Scan for the cell matching the given text and deliver its (x, y) coordinate at center. 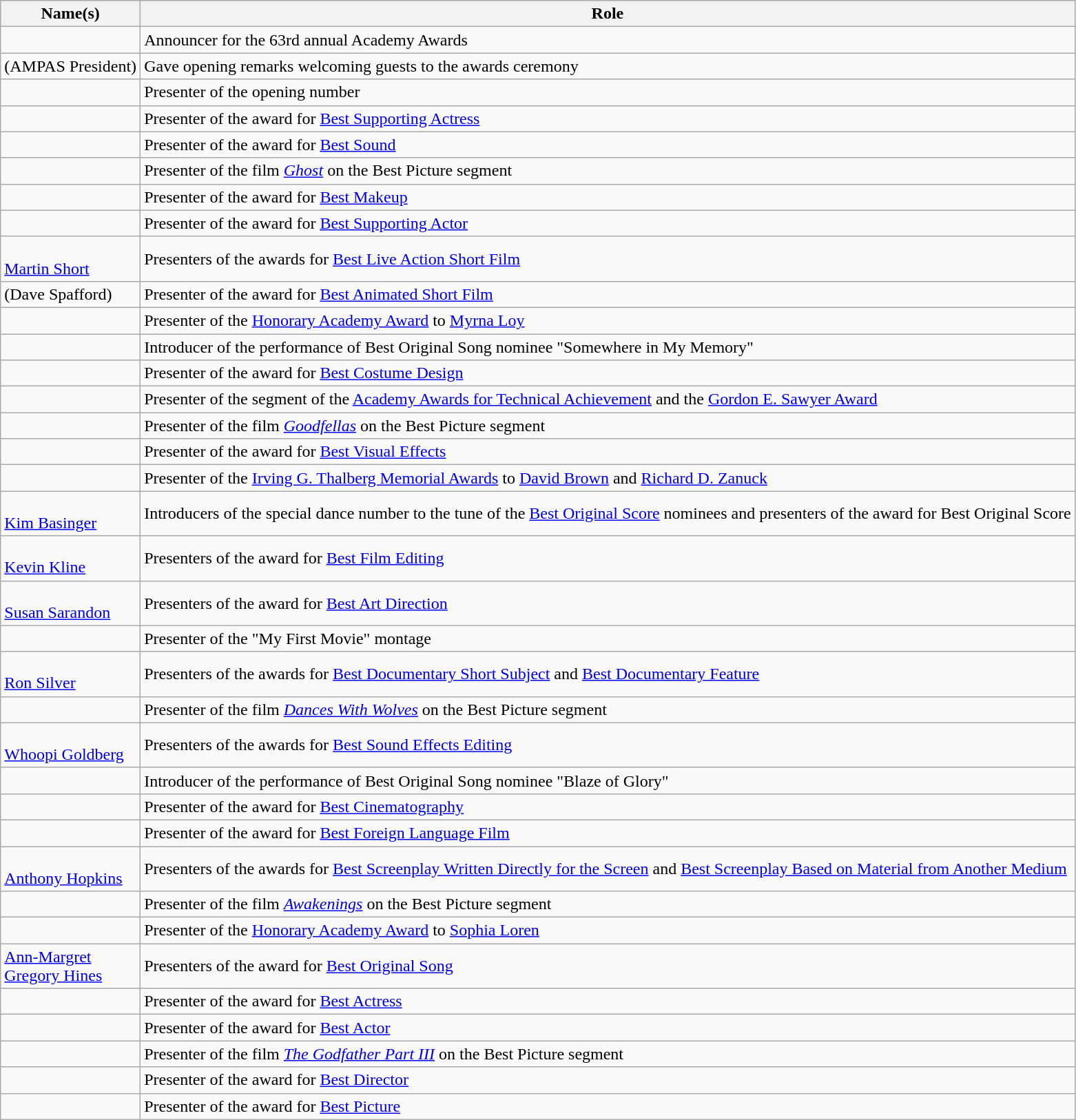
Presenter of the award for Best Director (608, 1080)
Presenter of the award for Best Costume Design (608, 373)
Presenter of the film The Godfather Part III on the Best Picture segment (608, 1054)
Presenter of the Honorary Academy Award to Sophia Loren (608, 931)
Presenter of the film Goodfellas on the Best Picture segment (608, 426)
Presenter of the opening number (608, 92)
Presenter of the award for Best Cinematography (608, 807)
Presenter of the award for Best Supporting Actor (608, 223)
Presenter of the award for Best Picture (608, 1106)
Presenter of the Irving G. Thalberg Memorial Awards to David Brown and Richard D. Zanuck (608, 478)
Ann-MargretGregory Hines (70, 966)
Presenter of the Honorary Academy Award to Myrna Loy (608, 320)
Presenter of the award for Best Makeup (608, 197)
Martin Short (70, 259)
Announcer for the 63rd annual Academy Awards (608, 40)
Role (608, 14)
Presenters of the awards for Best Screenplay Written Directly for the Screen and Best Screenplay Based on Material from Another Medium (608, 868)
Presenter of the film Awakenings on the Best Picture segment (608, 904)
Presenters of the award for Best Film Editing (608, 558)
Presenter of the award for Best Visual Effects (608, 452)
Name(s) (70, 14)
(Dave Spafford) (70, 294)
Kevin Kline (70, 558)
Presenter of the award for Best Supporting Actress (608, 118)
Ron Silver (70, 674)
Presenters of the awards for Best Sound Effects Editing (608, 745)
(AMPAS President) (70, 66)
Introducer of the performance of Best Original Song nominee "Blaze of Glory" (608, 780)
Gave opening remarks welcoming guests to the awards ceremony (608, 66)
Whoopi Goldberg (70, 745)
Presenters of the awards for Best Documentary Short Subject and Best Documentary Feature (608, 674)
Presenter of the award for Best Foreign Language Film (608, 833)
Presenter of the award for Best Actress (608, 1002)
Presenter of the award for Best Animated Short Film (608, 294)
Presenters of the award for Best Original Song (608, 966)
Presenter of the award for Best Actor (608, 1028)
Presenter of the award for Best Sound (608, 145)
Anthony Hopkins (70, 868)
Presenter of the film Ghost on the Best Picture segment (608, 171)
Presenters of the award for Best Art Direction (608, 603)
Presenter of the "My First Movie" montage (608, 639)
Introducer of the performance of Best Original Song nominee "Somewhere in My Memory" (608, 346)
Kim Basinger (70, 514)
Presenters of the awards for Best Live Action Short Film (608, 259)
Susan Sarandon (70, 603)
Presenter of the film Dances With Wolves on the Best Picture segment (608, 709)
Presenter of the segment of the Academy Awards for Technical Achievement and the Gordon E. Sawyer Award (608, 400)
Introducers of the special dance number to the tune of the Best Original Score nominees and presenters of the award for Best Original Score (608, 514)
